Return (X, Y) of the center of cell containing provided text 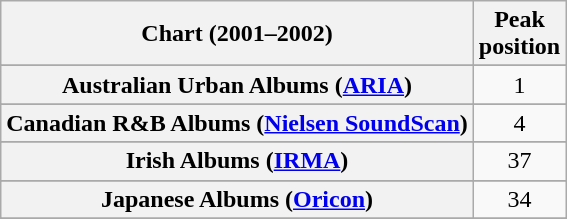
37 (519, 161)
Canadian R&B Albums (Nielsen SoundScan) (238, 123)
4 (519, 123)
Chart (2001–2002) (238, 34)
Japanese Albums (Oricon) (238, 199)
Peakposition (519, 34)
Irish Albums (IRMA) (238, 161)
Australian Urban Albums (ARIA) (238, 85)
34 (519, 199)
1 (519, 85)
